Locate the cell with the specified text and output its (x, y) center coordinate. 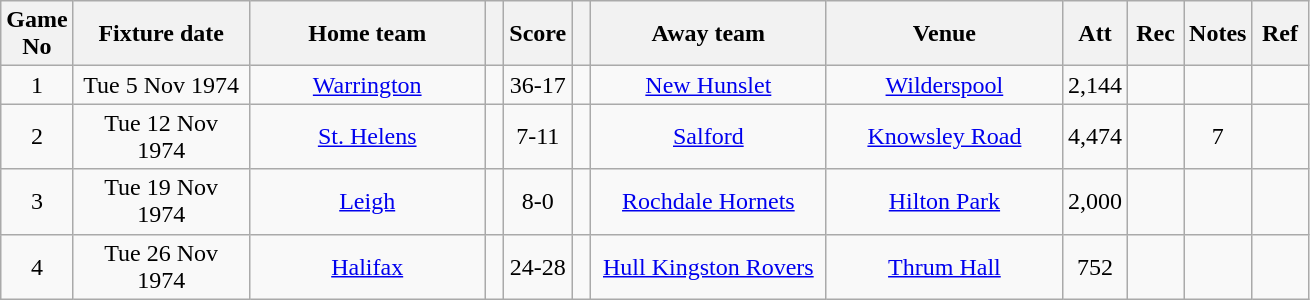
7 (1218, 136)
Rec (1156, 34)
Venue (944, 34)
Hilton Park (944, 202)
4 (37, 266)
24-28 (538, 266)
3 (37, 202)
Salford (708, 136)
Home team (367, 34)
Tue 26 Nov 1974 (161, 266)
Wilderspool (944, 85)
2,000 (1094, 202)
1 (37, 85)
Ref (1280, 34)
Att (1094, 34)
2 (37, 136)
7-11 (538, 136)
Score (538, 34)
Tue 19 Nov 1974 (161, 202)
Hull Kingston Rovers (708, 266)
Game No (37, 34)
Away team (708, 34)
Knowsley Road (944, 136)
Halifax (367, 266)
Tue 5 Nov 1974 (161, 85)
36-17 (538, 85)
8-0 (538, 202)
St. Helens (367, 136)
Fixture date (161, 34)
Rochdale Hornets (708, 202)
752 (1094, 266)
Tue 12 Nov 1974 (161, 136)
Warrington (367, 85)
Notes (1218, 34)
Leigh (367, 202)
4,474 (1094, 136)
2,144 (1094, 85)
New Hunslet (708, 85)
Thrum Hall (944, 266)
